Capture the cell that displays the provided text and extract its [x, y] central coordinate. 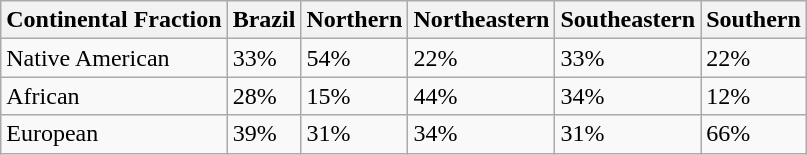
Native American [114, 58]
15% [354, 96]
Southern [754, 20]
African [114, 96]
Brazil [264, 20]
Northeastern [482, 20]
Northern [354, 20]
European [114, 134]
28% [264, 96]
Continental Fraction [114, 20]
Southeastern [628, 20]
12% [754, 96]
44% [482, 96]
39% [264, 134]
66% [754, 134]
54% [354, 58]
